From the cell containing the given text, extract its center point as (X, Y) coordinate. 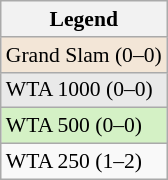
WTA 250 (1–2) (84, 162)
WTA 1000 (0–0) (84, 90)
WTA 500 (0–0) (84, 126)
Grand Slam (0–0) (84, 55)
Legend (84, 19)
